From the cell containing the given text, extract its center point as (X, Y) coordinate. 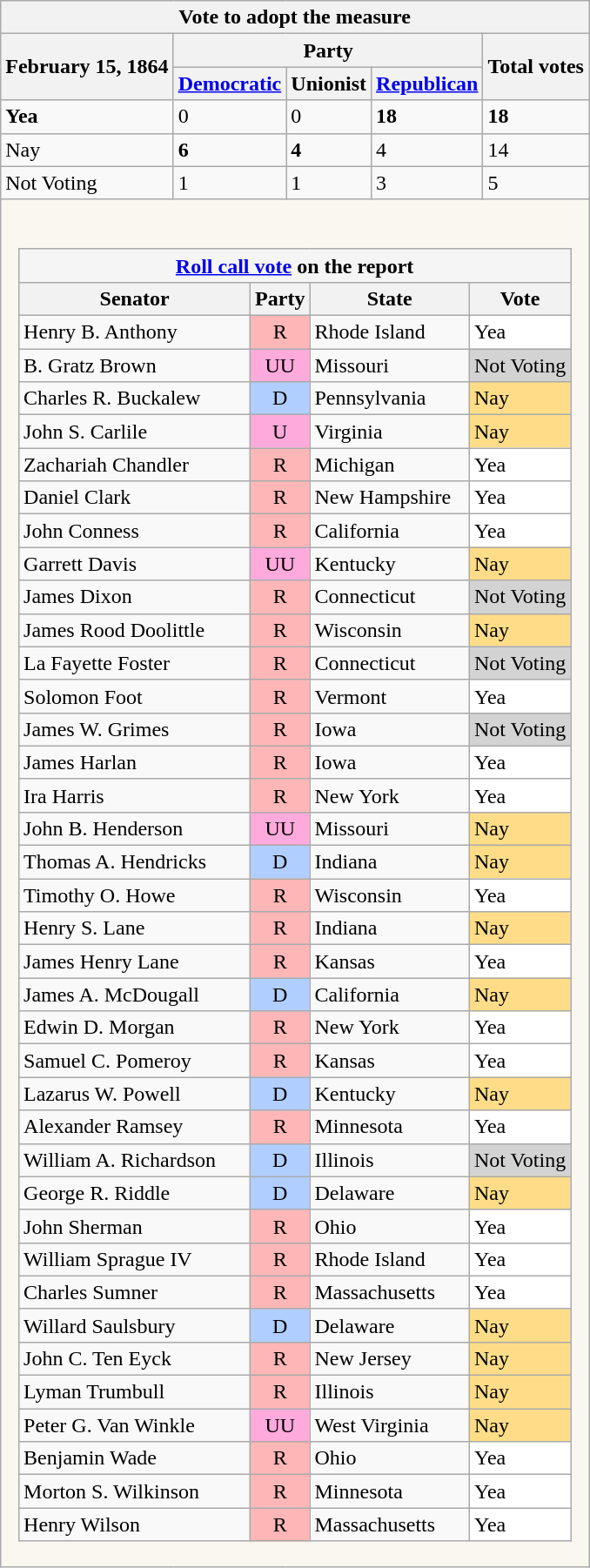
B. Gratz Brown (135, 365)
Samuel C. Pomeroy (135, 1061)
Peter G. Van Winkle (135, 1425)
New Jersey (390, 1358)
Republican (427, 84)
La Fayette Foster (135, 663)
James Rood Doolittle (135, 630)
John B. Henderson (135, 828)
Vote to adopt the measure (295, 17)
Roll call vote on the report (295, 265)
Charles R. Buckalew (135, 399)
James A. McDougall (135, 995)
Timothy O. Howe (135, 895)
Solomon Foot (135, 696)
Garrett Davis (135, 564)
Virginia (390, 432)
William Sprague IV (135, 1259)
Willard Saulsbury (135, 1325)
Senator (135, 298)
John C. Ten Eyck (135, 1358)
Benjamin Wade (135, 1458)
James W. Grimes (135, 729)
February 15, 1864 (87, 67)
Pennsylvania (390, 399)
Daniel Clark (135, 498)
U (280, 432)
Edwin D. Morgan (135, 1028)
George R. Riddle (135, 1193)
Henry S. Lane (135, 928)
Lyman Trumbull (135, 1392)
William A. Richardson (135, 1160)
New Hampshire (390, 498)
Democratic (230, 84)
Total votes (536, 67)
Zachariah Chandler (135, 465)
James Harlan (135, 762)
State (390, 298)
6 (230, 150)
Unionist (329, 84)
James Henry Lane (135, 962)
John S. Carlile (135, 432)
Henry Wilson (135, 1524)
James Dixon (135, 597)
Alexander Ramsey (135, 1127)
Vermont (390, 696)
Ira Harris (135, 795)
Michigan (390, 465)
14 (536, 150)
Vote (520, 298)
Morton S. Wilkinson (135, 1491)
John Conness (135, 531)
Thomas A. Hendricks (135, 862)
3 (427, 183)
West Virginia (390, 1425)
Henry B. Anthony (135, 332)
Lazarus W. Powell (135, 1094)
John Sherman (135, 1226)
Charles Sumner (135, 1292)
5 (536, 183)
